Output the (X, Y) coordinate of the center of the cell containing the given text.  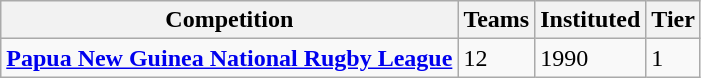
Competition (230, 20)
Tier (674, 20)
1990 (590, 58)
1 (674, 58)
Instituted (590, 20)
Papua New Guinea National Rugby League (230, 58)
Teams (496, 20)
12 (496, 58)
